Return [X, Y] of the center of cell containing provided text 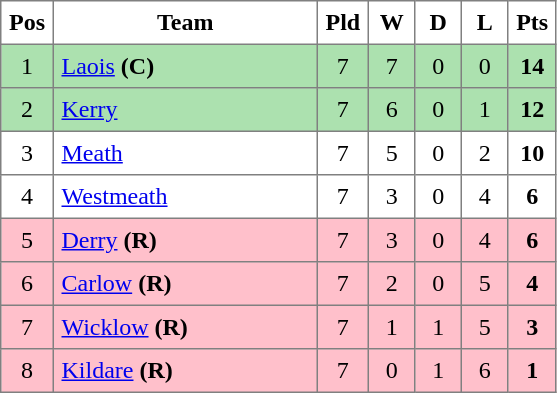
Pos [27, 23]
Kildare (R) [185, 371]
L [484, 23]
Meath [185, 153]
Laois (C) [185, 66]
Kerry [185, 110]
Pts [532, 23]
Carlow (R) [185, 284]
Derry (R) [185, 240]
D [438, 23]
10 [532, 153]
Westmeath [185, 197]
12 [532, 110]
W [391, 23]
Pld [342, 23]
Wicklow (R) [185, 327]
8 [27, 371]
Team [185, 23]
14 [532, 66]
